Output the (x, y) coordinate of the center of the cell containing the given text.  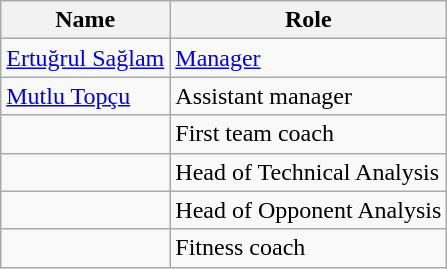
Role (308, 20)
Fitness coach (308, 248)
Ertuğrul Sağlam (86, 58)
First team coach (308, 134)
Head of Opponent Analysis (308, 210)
Mutlu Topçu (86, 96)
Name (86, 20)
Manager (308, 58)
Head of Technical Analysis (308, 172)
Assistant manager (308, 96)
